For the text-containing cell, return its midpoint in (x, y) coordinate format. 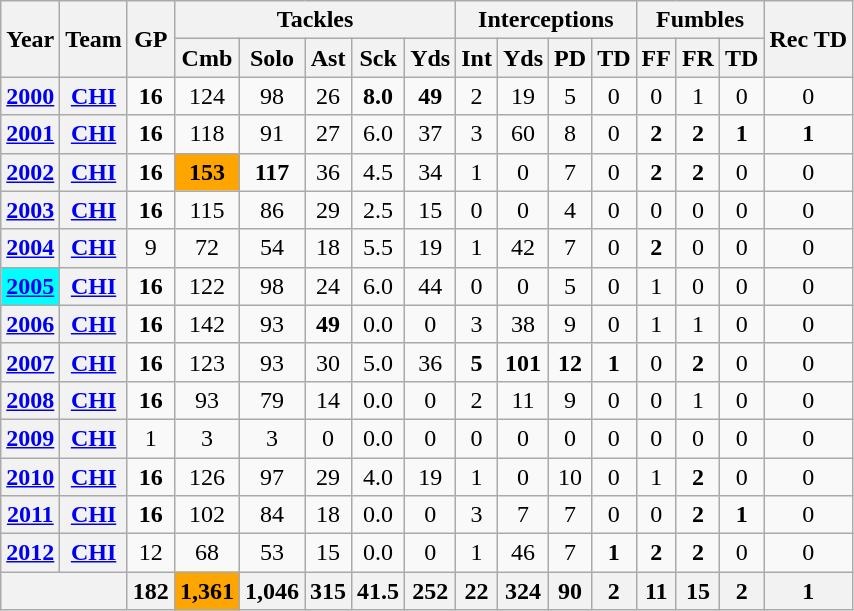
153 (206, 172)
2008 (30, 400)
2005 (30, 286)
PD (570, 58)
117 (272, 172)
14 (328, 400)
97 (272, 477)
101 (522, 362)
2.5 (378, 210)
22 (477, 591)
315 (328, 591)
252 (430, 591)
124 (206, 96)
2001 (30, 134)
5.5 (378, 248)
4 (570, 210)
Fumbles (700, 20)
Tackles (314, 20)
86 (272, 210)
115 (206, 210)
122 (206, 286)
2009 (30, 438)
Sck (378, 58)
27 (328, 134)
Rec TD (808, 39)
10 (570, 477)
182 (150, 591)
4.5 (378, 172)
42 (522, 248)
Year (30, 39)
142 (206, 324)
Solo (272, 58)
37 (430, 134)
2000 (30, 96)
30 (328, 362)
41.5 (378, 591)
2002 (30, 172)
2003 (30, 210)
72 (206, 248)
123 (206, 362)
Ast (328, 58)
2004 (30, 248)
44 (430, 286)
Cmb (206, 58)
GP (150, 39)
26 (328, 96)
Int (477, 58)
8 (570, 134)
60 (522, 134)
324 (522, 591)
FF (656, 58)
90 (570, 591)
4.0 (378, 477)
2006 (30, 324)
126 (206, 477)
2011 (30, 515)
1,046 (272, 591)
2012 (30, 553)
1,361 (206, 591)
Interceptions (546, 20)
118 (206, 134)
24 (328, 286)
91 (272, 134)
68 (206, 553)
2010 (30, 477)
102 (206, 515)
2007 (30, 362)
54 (272, 248)
Team (94, 39)
8.0 (378, 96)
79 (272, 400)
38 (522, 324)
46 (522, 553)
FR (698, 58)
5.0 (378, 362)
34 (430, 172)
84 (272, 515)
53 (272, 553)
